Provide the (x, y) coordinate of the cell's center where the given text is located.  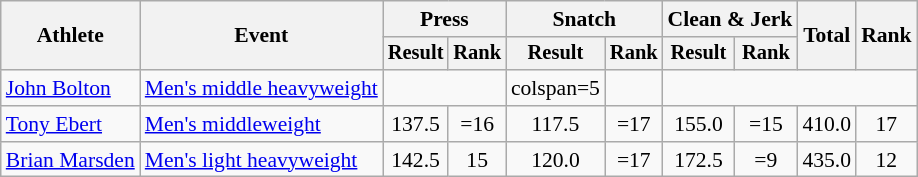
Press (444, 19)
Snatch (584, 19)
155.0 (699, 124)
Clean & Jerk (730, 19)
137.5 (416, 124)
17 (886, 124)
=16 (477, 124)
117.5 (556, 124)
=17 (634, 124)
Total (826, 36)
=15 (766, 124)
Athlete (70, 36)
410.0 (826, 124)
colspan=5 (556, 88)
Event (262, 36)
Tony Ebert (70, 124)
Men's middle heavyweight (262, 88)
Men's middleweight (262, 124)
John Bolton (70, 88)
